Scan for the cell matching the given text and deliver its [X, Y] coordinate at center. 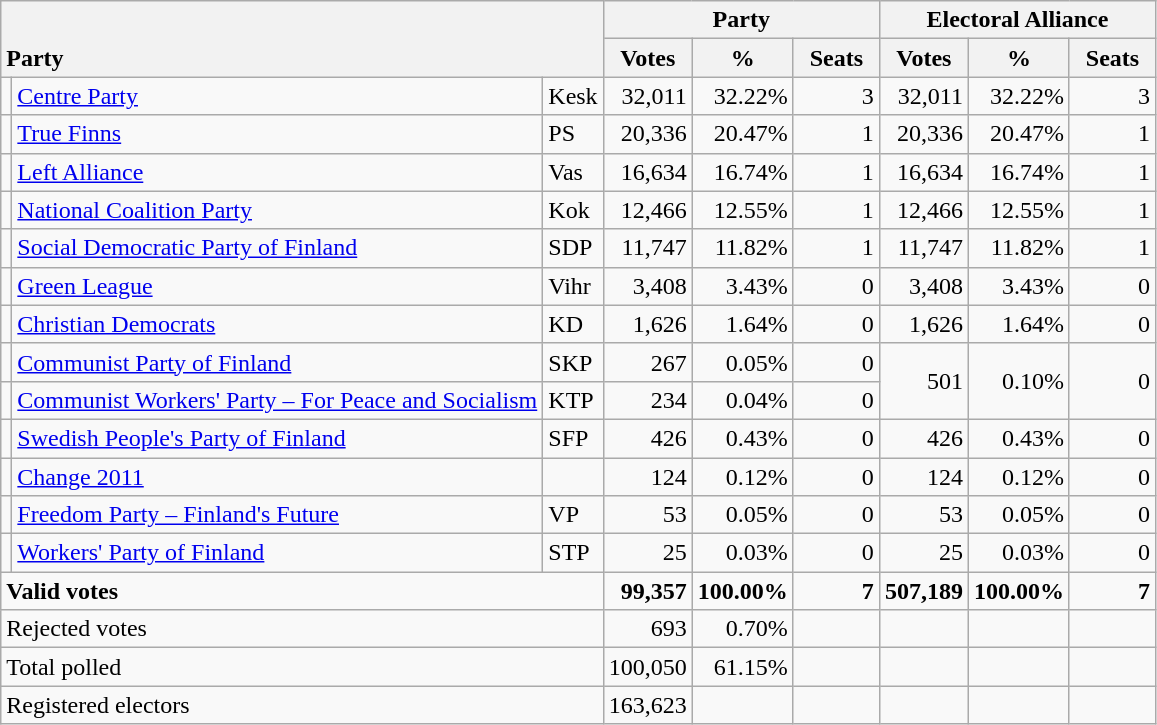
Kesk [573, 96]
Left Alliance [278, 172]
Communist Workers' Party – For Peace and Socialism [278, 400]
True Finns [278, 134]
PS [573, 134]
Workers' Party of Finland [278, 553]
KD [573, 324]
100,050 [648, 667]
Rejected votes [302, 629]
Vas [573, 172]
SKP [573, 362]
61.15% [742, 667]
99,357 [648, 591]
Communist Party of Finland [278, 362]
234 [648, 400]
National Coalition Party [278, 210]
Christian Democrats [278, 324]
693 [648, 629]
Electoral Alliance [1017, 20]
SFP [573, 438]
267 [648, 362]
Kok [573, 210]
Vihr [573, 286]
163,623 [648, 705]
Green League [278, 286]
501 [924, 381]
Valid votes [302, 591]
0.04% [742, 400]
Swedish People's Party of Finland [278, 438]
0.70% [742, 629]
Total polled [302, 667]
KTP [573, 400]
507,189 [924, 591]
Social Democratic Party of Finland [278, 248]
STP [573, 553]
0.10% [1018, 381]
VP [573, 515]
Freedom Party – Finland's Future [278, 515]
Registered electors [302, 705]
SDP [573, 248]
Centre Party [278, 96]
Change 2011 [278, 477]
